Extract the [X, Y] coordinate from the center of the cell holding the provided text.  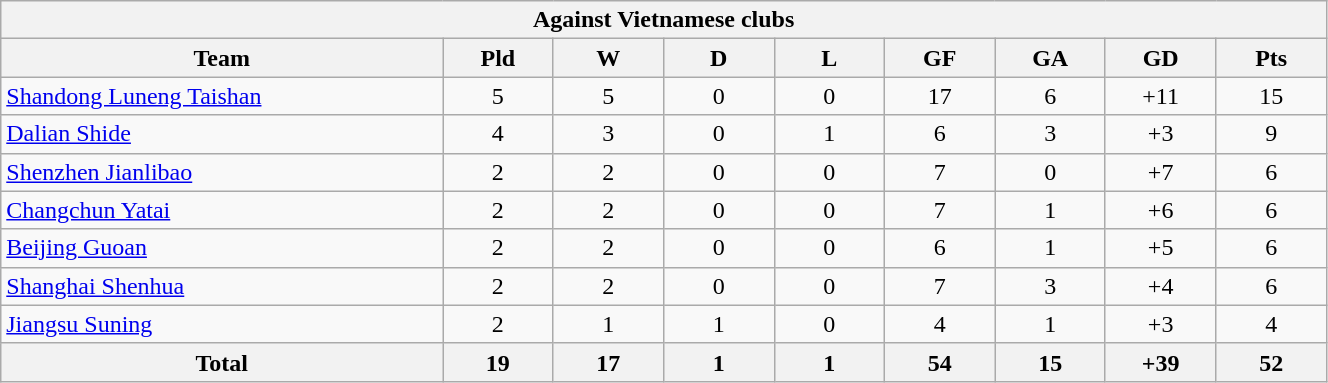
Shenzhen Jianlibao [222, 172]
L [829, 58]
Pld [498, 58]
GA [1050, 58]
Changchun Yatai [222, 210]
+39 [1160, 362]
+11 [1160, 96]
+4 [1160, 286]
Team [222, 58]
Pts [1272, 58]
Shandong Luneng Taishan [222, 96]
W [608, 58]
GD [1160, 58]
D [719, 58]
Total [222, 362]
GF [939, 58]
19 [498, 362]
54 [939, 362]
Beijing Guoan [222, 248]
+6 [1160, 210]
Against Vietnamese clubs [664, 20]
+5 [1160, 248]
Dalian Shide [222, 134]
Jiangsu Suning [222, 324]
52 [1272, 362]
Shanghai Shenhua [222, 286]
9 [1272, 134]
+7 [1160, 172]
